Find where the given text appears and provide that cell's center as (X, Y) coordinate. 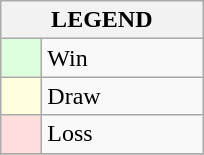
Loss (122, 134)
Win (122, 58)
LEGEND (102, 20)
Draw (122, 96)
